Identify which cell holds the provided text, then report its (X, Y) central coordinate. 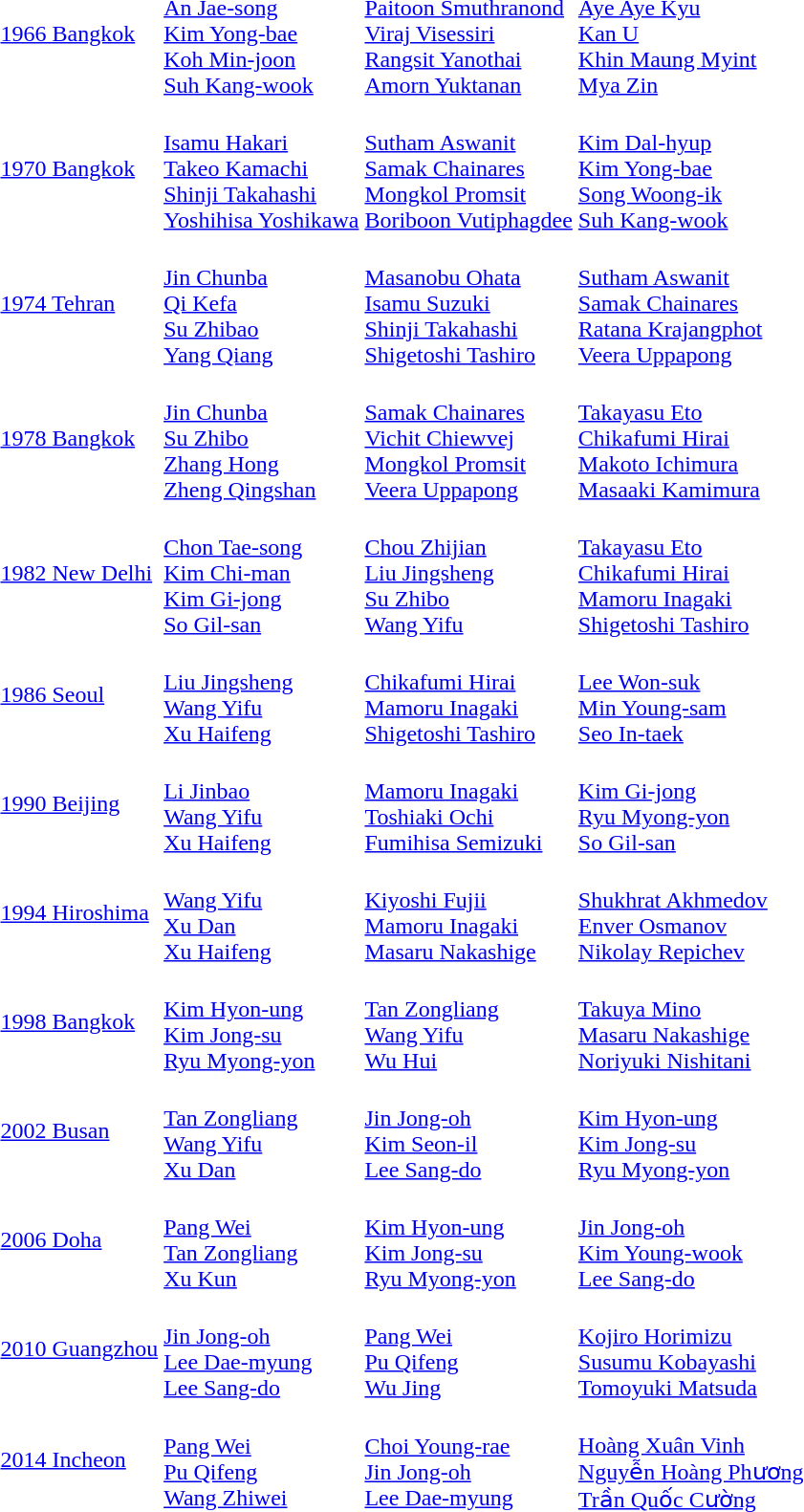
Chon Tae-songKim Chi-manKim Gi-jongSo Gil-san (262, 573)
Li JinbaoWang YifuXu Haifeng (262, 803)
Jin ChunbaSu ZhiboZhang HongZheng Qingshan (262, 438)
Samak ChainaresVichit ChiewvejMongkol PromsitVeera Uppapong (468, 438)
Masanobu OhataIsamu SuzukiShinji TakahashiShigetoshi Tashiro (468, 303)
Mamoru InagakiToshiaki OchiFumihisa Semizuki (468, 803)
Jin ChunbaQi KefaSu ZhibaoYang Qiang (262, 303)
Isamu HakariTakeo KamachiShinji TakahashiYoshihisa Yoshikawa (262, 168)
Tan ZongliangWang YifuWu Hui (468, 1021)
Liu JingshengWang YifuXu Haifeng (262, 694)
Wang YifuXu DanXu Haifeng (262, 912)
Kiyoshi FujiiMamoru InagakiMasaru Nakashige (468, 912)
Sutham AswanitSamak ChainaresMongkol PromsitBoriboon Vutiphagdee (468, 168)
Pang WeiTan ZongliangXu Kun (262, 1239)
Chikafumi HiraiMamoru InagakiShigetoshi Tashiro (468, 694)
Pang WeiPu QifengWu Jing (468, 1348)
Tan ZongliangWang YifuXu Dan (262, 1130)
Jin Jong-ohKim Seon-ilLee Sang-do (468, 1130)
Chou ZhijianLiu JingshengSu ZhiboWang Yifu (468, 573)
Jin Jong-ohLee Dae-myungLee Sang-do (262, 1348)
